Search for the cell housing the specified text and yield its (x, y) center coordinate. 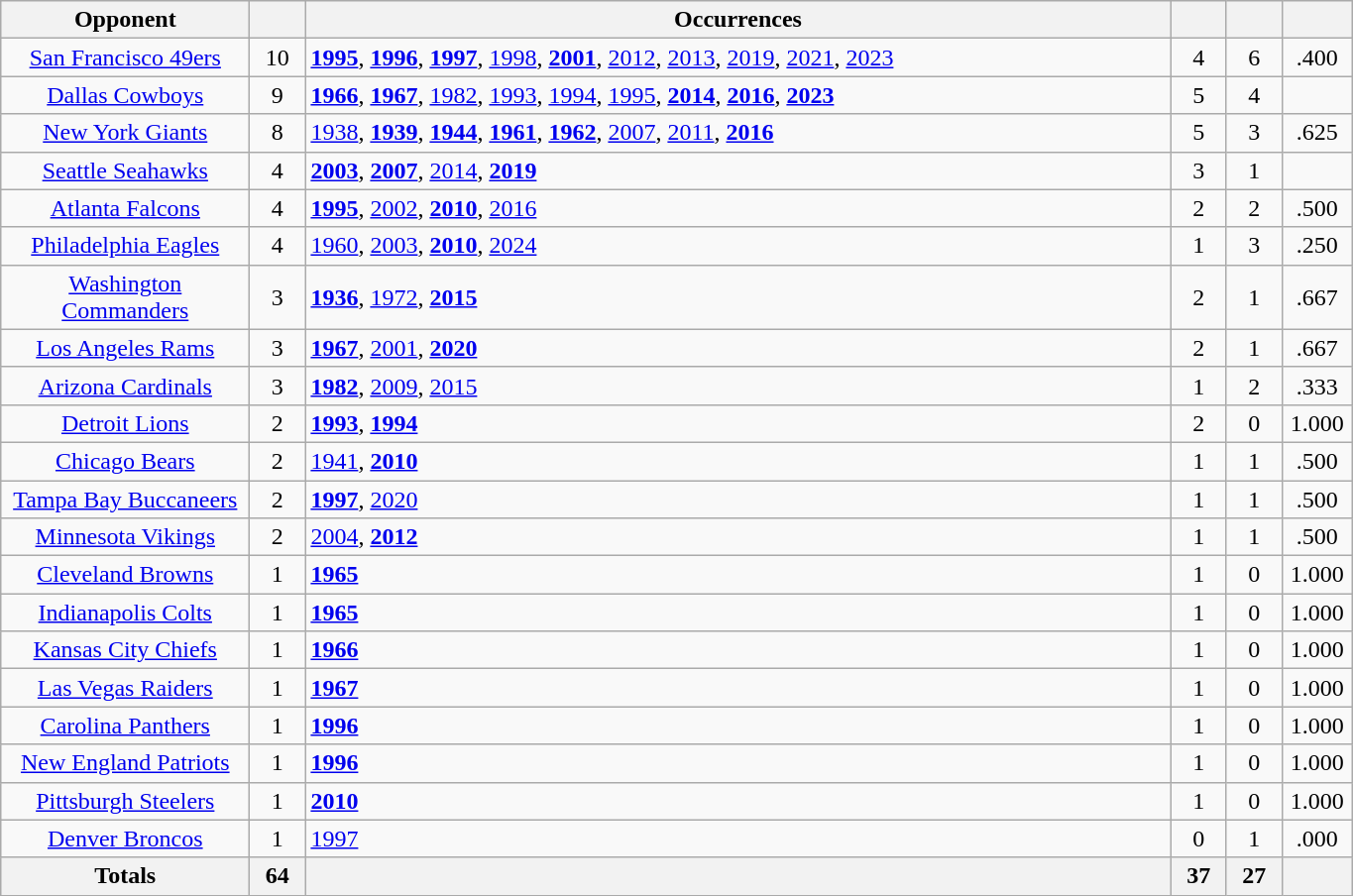
Los Angeles Rams (125, 348)
37 (1198, 876)
2003, 2007, 2014, 2019 (737, 170)
Washington Commanders (125, 297)
Seattle Seahawks (125, 170)
.333 (1316, 386)
1966 (737, 650)
1967 (737, 688)
1995, 1996, 1997, 1998, 2001, 2012, 2013, 2019, 2021, 2023 (737, 57)
6 (1254, 57)
Occurrences (737, 20)
Minnesota Vikings (125, 537)
1967, 2001, 2020 (737, 348)
1997 (737, 839)
Cleveland Browns (125, 575)
1966, 1967, 1982, 1993, 1994, 1995, 2014, 2016, 2023 (737, 95)
New England Patriots (125, 763)
1960, 2003, 2010, 2024 (737, 246)
Philadelphia Eagles (125, 246)
Opponent (125, 20)
10 (278, 57)
.250 (1316, 246)
Carolina Panthers (125, 726)
.625 (1316, 133)
1997, 2020 (737, 499)
Tampa Bay Buccaneers (125, 499)
2004, 2012 (737, 537)
8 (278, 133)
Atlanta Falcons (125, 208)
New York Giants (125, 133)
1993, 1994 (737, 423)
San Francisco 49ers (125, 57)
Chicago Bears (125, 461)
1995, 2002, 2010, 2016 (737, 208)
9 (278, 95)
2010 (737, 801)
1938, 1939, 1944, 1961, 1962, 2007, 2011, 2016 (737, 133)
Denver Broncos (125, 839)
.400 (1316, 57)
Kansas City Chiefs (125, 650)
Dallas Cowboys (125, 95)
Pittsburgh Steelers (125, 801)
1982, 2009, 2015 (737, 386)
27 (1254, 876)
1941, 2010 (737, 461)
Totals (125, 876)
Arizona Cardinals (125, 386)
64 (278, 876)
Indianapolis Colts (125, 613)
.000 (1316, 839)
Las Vegas Raiders (125, 688)
Detroit Lions (125, 423)
1936, 1972, 2015 (737, 297)
